Return [X, Y] of the center of cell containing provided text 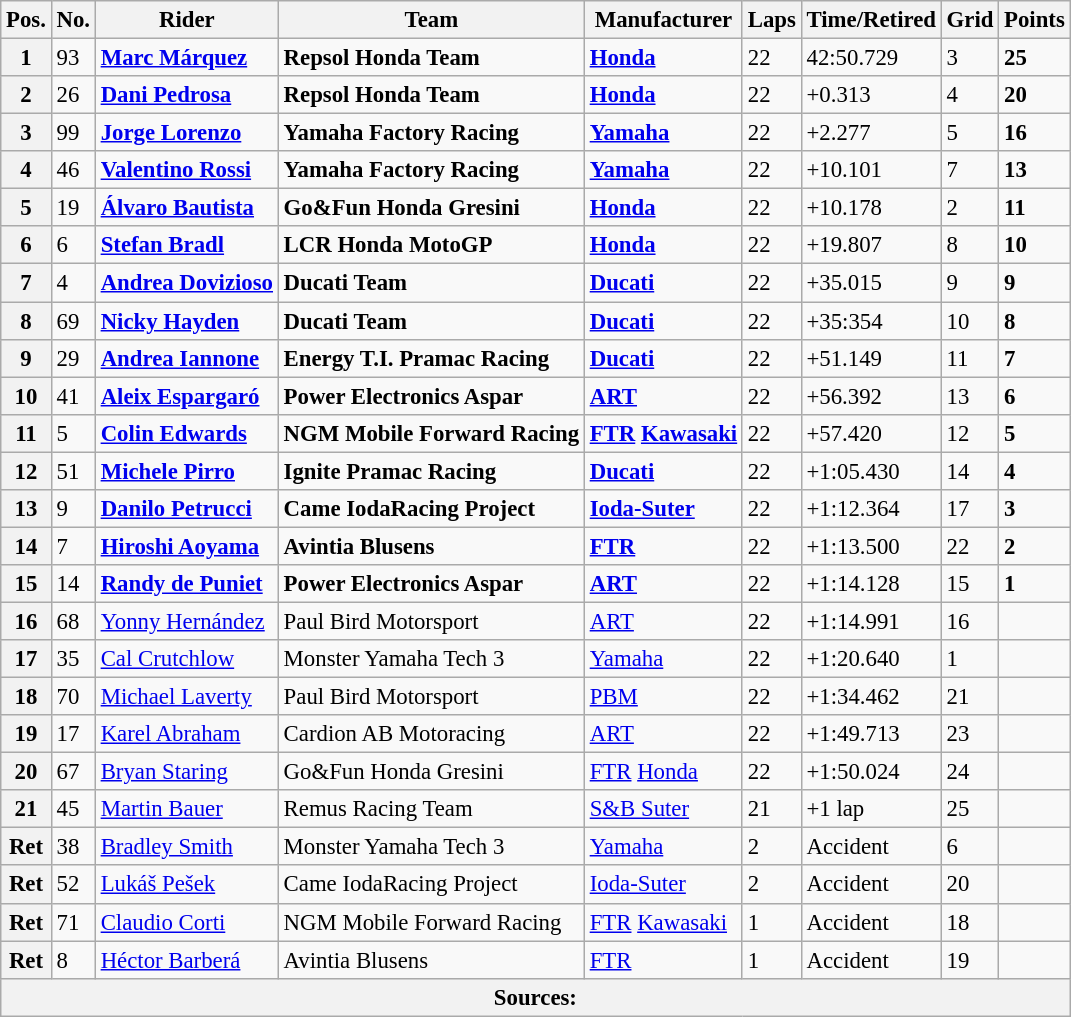
Claudio Corti [186, 922]
+51.149 [871, 358]
Time/Retired [871, 20]
52 [73, 885]
+1:20.640 [871, 659]
+1:14.128 [871, 584]
+35.015 [871, 283]
41 [73, 396]
Randy de Puniet [186, 584]
Rider [186, 20]
PBM [663, 697]
Danilo Petrucci [186, 509]
Cardion AB Motoracing [431, 734]
Energy T.I. Pramac Racing [431, 358]
23 [970, 734]
+1 lap [871, 809]
+2.277 [871, 133]
Karel Abraham [186, 734]
+1:34.462 [871, 697]
Manufacturer [663, 20]
Héctor Barberá [186, 960]
45 [73, 809]
+1:49.713 [871, 734]
+1:05.430 [871, 471]
46 [73, 170]
Aleix Espargaró [186, 396]
+56.392 [871, 396]
S&B Suter [663, 809]
67 [73, 772]
FTR Honda [663, 772]
29 [73, 358]
Michele Pirro [186, 471]
Jorge Lorenzo [186, 133]
+10.178 [871, 208]
Andrea Iannone [186, 358]
LCR Honda MotoGP [431, 245]
38 [73, 847]
70 [73, 697]
Cal Crutchlow [186, 659]
Marc Márquez [186, 58]
51 [73, 471]
+35:354 [871, 321]
+10.101 [871, 170]
69 [73, 321]
+57.420 [871, 433]
Points [1034, 20]
42:50.729 [871, 58]
Ignite Pramac Racing [431, 471]
24 [970, 772]
Stefan Bradl [186, 245]
Laps [772, 20]
+1:50.024 [871, 772]
Colin Edwards [186, 433]
Team [431, 20]
+19.807 [871, 245]
Sources: [536, 997]
No. [73, 20]
Grid [970, 20]
Álvaro Bautista [186, 208]
Dani Pedrosa [186, 95]
Yonny Hernández [186, 621]
Remus Racing Team [431, 809]
Pos. [26, 20]
+0.313 [871, 95]
Andrea Dovizioso [186, 283]
+1:13.500 [871, 546]
+1:12.364 [871, 509]
+1:14.991 [871, 621]
68 [73, 621]
Hiroshi Aoyama [186, 546]
Bryan Staring [186, 772]
Martin Bauer [186, 809]
99 [73, 133]
71 [73, 922]
Michael Laverty [186, 697]
35 [73, 659]
Lukáš Pešek [186, 885]
26 [73, 95]
Valentino Rossi [186, 170]
93 [73, 58]
Nicky Hayden [186, 321]
Bradley Smith [186, 847]
